Identify which cell holds the provided text, then report its [x, y] central coordinate. 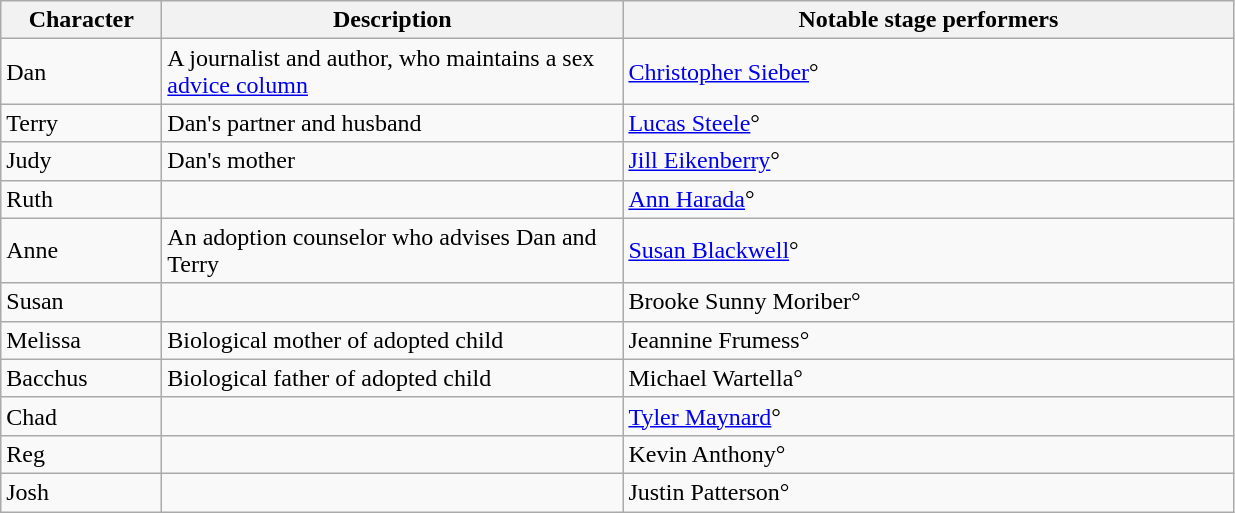
Melissa [82, 340]
Susan Blackwell° [928, 250]
Kevin Anthony° [928, 454]
Christopher Sieber° [928, 72]
Dan's mother [392, 161]
Dan's partner and husband [392, 123]
Notable stage performers [928, 20]
Biological father of adopted child [392, 378]
Tyler Maynard° [928, 416]
Reg [82, 454]
Character [82, 20]
Susan [82, 302]
Bacchus [82, 378]
Terry [82, 123]
Justin Patterson° [928, 492]
A journalist and author, who maintains a sex advice column [392, 72]
Lucas Steele° [928, 123]
Michael Wartella° [928, 378]
Biological mother of adopted child [392, 340]
Anne [82, 250]
Judy [82, 161]
An adoption counselor who advises Dan and Terry [392, 250]
Brooke Sunny Moriber° [928, 302]
Description [392, 20]
Ruth [82, 199]
Jill Eikenberry° [928, 161]
Ann Harada° [928, 199]
Chad [82, 416]
Josh [82, 492]
Dan [82, 72]
Jeannine Frumess° [928, 340]
